Determine the (X, Y) coordinate at the center of the cell enclosing the given text.  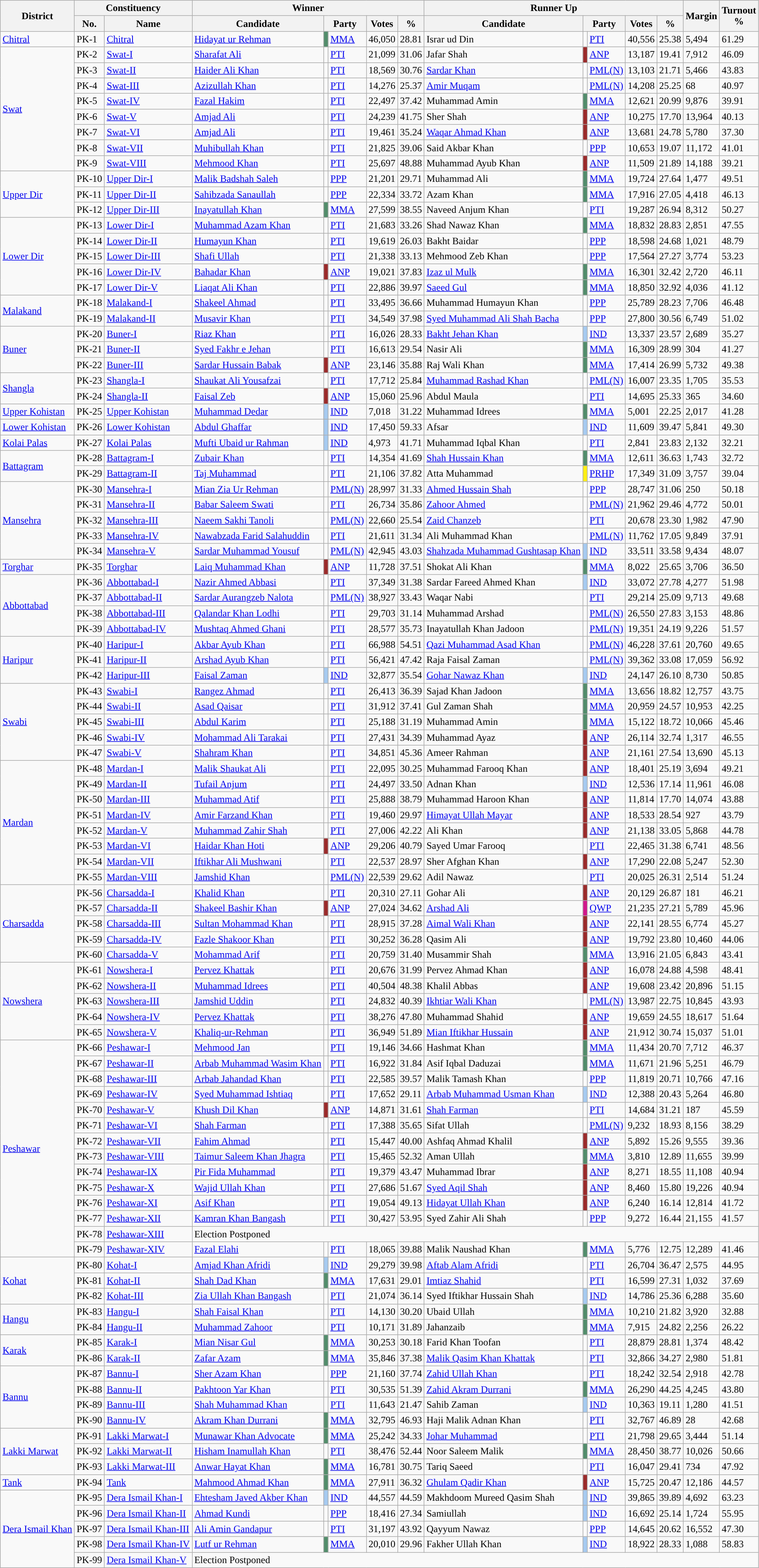
PK-37 (89, 598)
Hashmat Khan (504, 1048)
21,825 (382, 148)
36.32 (411, 1482)
28.54 (670, 815)
37.41 (411, 707)
15,037 (702, 1032)
66,988 (382, 644)
30.25 (411, 769)
9,876 (702, 101)
Arbab Muhammad Usman Khan (504, 1094)
Sardar Hussain Babak (258, 365)
29,703 (382, 613)
23.42 (670, 986)
42.25 (739, 707)
Syed Iftikhar Hussain Shah (504, 1296)
19,287 (641, 210)
42.22 (411, 830)
PK-31 (89, 505)
20.62 (670, 1529)
Nasir Ali (504, 349)
26.94 (670, 210)
21,338 (382, 256)
44.25 (670, 1389)
3,706 (702, 567)
365 (702, 396)
Mardan-II (148, 784)
Ameer Rahman (504, 753)
49.65 (739, 644)
Ghulam Qadir Khan (504, 1482)
Nowshera-I (148, 970)
PK-7 (89, 132)
41.01 (739, 148)
48.79 (739, 241)
Khush Dil Khan (258, 1110)
PK-99 (89, 1560)
Tufail Anjum (258, 784)
43.83 (739, 70)
44.95 (739, 1265)
17,388 (382, 1125)
Zaid Chanzeb (504, 520)
15.80 (670, 1188)
Muhammad Iqbal Khan (504, 442)
17,450 (382, 427)
Muhammad Humayun Khan (504, 303)
25.37 (411, 86)
Fazle Shakoor Khan (258, 939)
10,953 (702, 707)
20,129 (641, 892)
32.72 (739, 458)
Raja Faisal Zaman (504, 660)
11,509 (641, 163)
Bannu-III (148, 1405)
Taj Muhammad (258, 474)
26.87 (670, 892)
Akram Khan Durrani (258, 1420)
1,374 (702, 1343)
Jamshid Khan (258, 877)
13,690 (702, 753)
37.91 (739, 536)
35.73 (411, 629)
24,239 (382, 117)
26,114 (641, 738)
Upper Dir-II (148, 194)
PK-75 (89, 1188)
48.42 (739, 1343)
14,130 (382, 1312)
63.23 (739, 1498)
Swat-IV (148, 101)
Abdul Maula (504, 396)
3,774 (702, 256)
Ubaid Ullah (504, 1312)
PK-88 (89, 1389)
304 (702, 349)
Nazir Ahmed Abbasi (258, 582)
32.21 (739, 442)
Laiq Muhammad Khan (258, 567)
Muhammad Dedar (258, 411)
Upper Dir-I (148, 179)
47.90 (739, 520)
18,401 (641, 769)
PK-61 (89, 970)
Zubair Khan (258, 458)
Dera Ismail Khan-IV (148, 1544)
39.04 (739, 474)
Haji Malik Adnan Khan (504, 1420)
40,556 (641, 39)
16.14 (670, 1203)
43.75 (739, 691)
41.46 (739, 1250)
Muhammad Rashad Khan (504, 380)
Turnout% (739, 16)
PK-48 (89, 769)
PK-18 (89, 303)
11,762 (641, 536)
5,247 (702, 861)
18.72 (670, 722)
Nowshera-III (148, 1001)
Shangla (38, 388)
PK-98 (89, 1544)
Humayun Khan (258, 241)
Atta Muhammad (504, 474)
21.47 (411, 1405)
31.22 (411, 411)
6,240 (641, 1203)
43.41 (739, 955)
33.72 (411, 194)
44,557 (382, 1498)
45.59 (739, 1110)
Lower Dir (38, 256)
PK-13 (89, 225)
Fazal Hakim (258, 101)
Fakher Ullah Khan (504, 1544)
29,214 (641, 598)
3,920 (702, 1312)
28,879 (641, 1343)
40.79 (411, 846)
28.97 (411, 861)
45.13 (739, 753)
31,912 (382, 707)
PK-95 (89, 1498)
19,226 (702, 1188)
9,849 (702, 536)
PK-44 (89, 707)
Bakht Jehan Khan (504, 334)
19.41 (670, 55)
47.80 (411, 1017)
35.54 (411, 675)
19.07 (670, 148)
17,349 (641, 474)
Nowshera-IV (148, 1017)
14,188 (702, 163)
Sajad Khan Jadoon (504, 691)
Hidayat ur Rehman (258, 39)
46.13 (739, 194)
22.25 (670, 411)
Buner-I (148, 334)
33,072 (641, 582)
19,379 (382, 1172)
15.26 (670, 1141)
34,851 (382, 753)
Syed Zahir Ali Shah (504, 1219)
Malik Badshah Saleh (258, 179)
19,619 (382, 241)
7,912 (702, 55)
49.30 (739, 427)
15,122 (641, 722)
Qalandar Khan Lodhi (258, 613)
PK-8 (89, 148)
Lakki Marwat (38, 1451)
Malik Shaukat Ali (258, 769)
Muhammad Shahid (504, 1017)
39.21 (739, 163)
9,555 (702, 1141)
13,681 (641, 132)
27.34 (411, 1513)
5,466 (702, 70)
Mardan (38, 823)
20.70 (670, 1048)
11,609 (641, 427)
20,676 (382, 970)
Shahzada Muhammad Gushtasap Khan (504, 551)
51.01 (739, 1032)
PK-84 (89, 1327)
43.79 (739, 815)
Hangu (38, 1319)
2,514 (702, 877)
41.51 (739, 1405)
33.08 (670, 660)
27,006 (382, 830)
26.99 (670, 365)
48.41 (739, 970)
PK-57 (89, 908)
51.39 (411, 1389)
20.47 (670, 1482)
29.11 (411, 1094)
27.05 (670, 194)
Waqar Ahmad Khan (504, 132)
38.77 (670, 1451)
16,301 (641, 272)
Peshawar-I (148, 1048)
Swabi-I (148, 691)
46,050 (382, 39)
50.01 (739, 505)
Haripur (38, 660)
2,575 (702, 1265)
45.27 (739, 923)
21.82 (670, 1312)
43.47 (411, 1172)
PK-90 (89, 1420)
Mufti Ubaid ur Rahman (258, 442)
33,495 (382, 303)
34.62 (411, 908)
Charsadda-I (148, 892)
22.08 (670, 861)
17.14 (670, 784)
7,915 (641, 1327)
8,312 (702, 210)
49.38 (739, 365)
2,017 (702, 411)
PK-89 (89, 1405)
25,789 (641, 303)
27.27 (670, 256)
Zahid Akram Durrani (504, 1389)
21.05 (670, 955)
PK-76 (89, 1203)
37.69 (739, 1281)
Makhdoom Mureed Qasim Shah (504, 1498)
5,494 (702, 39)
19,460 (382, 815)
Sifat Ullah (504, 1125)
3,757 (702, 474)
Mansehra-I (148, 489)
Jamshid Uddin (258, 1001)
Sardar Khan (504, 70)
31.40 (411, 955)
PK-54 (89, 861)
51.14 (739, 1435)
Anwar Hayat Khan (258, 1467)
Lakki Marwat-III (148, 1467)
51.89 (411, 1032)
PK-19 (89, 318)
27.83 (670, 613)
27,024 (382, 908)
37,349 (382, 582)
46.11 (739, 272)
Bannu-IV (148, 1420)
39.97 (411, 287)
PK-47 (89, 753)
38.79 (411, 799)
PK-81 (89, 1281)
4,036 (702, 287)
39.47 (670, 427)
Arshad Ali (504, 908)
18,922 (641, 1544)
PK-49 (89, 784)
Swabi-II (148, 707)
29.71 (411, 179)
9,272 (641, 1219)
41.28 (739, 411)
Munawar Khan Advocate (258, 1435)
Sardar Aurangzeb Nalota (258, 598)
32.92 (670, 287)
22,585 (382, 1079)
22,539 (382, 877)
Aimal Wali Khan (504, 923)
51.64 (739, 1017)
51.02 (739, 318)
48.86 (739, 613)
16.44 (670, 1219)
13,187 (641, 55)
4,245 (702, 1389)
Upper Dir (38, 194)
Abbottabad-III (148, 613)
Sardar Fareed Ahmed Khan (504, 582)
Mardan-VI (148, 846)
36.63 (670, 458)
20,310 (382, 892)
13,916 (641, 955)
Haider Ali Khan (258, 70)
PK-20 (89, 334)
35.86 (411, 505)
PK-12 (89, 210)
Abbottabad-II (148, 598)
38,476 (382, 1451)
3,153 (702, 613)
18,065 (382, 1250)
Haripur-III (148, 675)
32,767 (641, 1420)
10,766 (702, 1079)
Saeed Gul (504, 287)
1,982 (702, 520)
Shangla-II (148, 396)
PK-67 (89, 1063)
40.00 (411, 1141)
Mehmood Zeb Khan (504, 256)
16,552 (702, 1529)
Adil Nawaz (504, 877)
Charsadda-II (148, 908)
5,264 (702, 1094)
Muhammad Haroon Khan (504, 799)
40,504 (382, 986)
28,450 (641, 1451)
PK-29 (89, 474)
11,434 (641, 1048)
Nowshera (38, 1001)
2,851 (702, 225)
29,206 (382, 846)
11,728 (382, 567)
12,388 (641, 1094)
24,497 (382, 784)
Ehtesham Javed Akber Khan (258, 1498)
PK-83 (89, 1312)
Muhammad Farooq Khan (504, 769)
10,275 (641, 117)
37.42 (411, 101)
25.25 (670, 86)
18,850 (641, 287)
Wajid Ullah Khan (258, 1188)
52.30 (739, 861)
29,279 (382, 1265)
Mehmood Jan (258, 1048)
27.31 (670, 1281)
Mushtaq Ahmed Ghani (258, 629)
Mian Zia Ur Rehman (258, 489)
Muhibullah Khan (258, 148)
PK-82 (89, 1296)
Mardan-III (148, 799)
28,747 (641, 489)
41.69 (411, 458)
33.13 (411, 256)
Abdul Ghaffar (258, 427)
PK-36 (89, 582)
36.66 (411, 303)
Noor Saleem Malik (504, 1451)
25,242 (382, 1435)
41.57 (739, 1219)
19.11 (670, 1405)
Haidar Khan Hoti (258, 846)
PK-4 (89, 86)
PK-55 (89, 877)
PK-91 (89, 1435)
26.31 (670, 877)
Shah Faisal Khan (258, 1312)
Inayatullah Khan Jadoon (504, 629)
24.55 (670, 1017)
Muhammad Azam Khan (258, 225)
Liaqat Ali Khan (258, 287)
PK-5 (89, 101)
39.36 (739, 1141)
32.88 (739, 1312)
PK-70 (89, 1110)
Azam Khan (504, 194)
38,927 (382, 598)
Swabi-V (148, 753)
48.56 (739, 846)
31.33 (411, 489)
25.38 (670, 39)
27.54 (670, 753)
33.26 (411, 225)
PK-72 (89, 1141)
40.39 (411, 1001)
Swat-I (148, 55)
30,252 (382, 939)
Peshawar-XIV (148, 1250)
22,660 (382, 520)
Syed Fakhr e Jehan (258, 349)
7,706 (702, 303)
44.57 (739, 1482)
21,106 (382, 474)
Peshawar-VII (148, 1141)
27,686 (382, 1188)
2,256 (702, 1327)
26,704 (641, 1265)
21,074 (382, 1296)
5,841 (702, 427)
50.27 (739, 210)
22,537 (382, 861)
Zia Ullah Khan Bangash (258, 1296)
34.66 (411, 1048)
PK-39 (89, 629)
Shangla-I (148, 380)
32,866 (641, 1358)
18,533 (641, 815)
25,188 (382, 722)
23.57 (670, 334)
1,088 (702, 1544)
20,759 (382, 955)
Hangu-II (148, 1327)
8,460 (641, 1188)
25.84 (411, 380)
37.28 (411, 923)
19,146 (382, 1048)
8,156 (702, 1125)
Ali Khan (504, 830)
27.21 (670, 908)
10,460 (702, 939)
19,461 (382, 132)
12.75 (670, 1250)
46.55 (739, 738)
21,683 (382, 225)
Dera Ismail Khan (38, 1529)
16,613 (382, 349)
Charsadda-III (148, 923)
Lower Dir-II (148, 241)
6,843 (702, 955)
3,444 (702, 1435)
33.58 (670, 551)
39.06 (411, 148)
Sahib Zaman (504, 1405)
PK-59 (89, 939)
18,617 (702, 1017)
181 (702, 892)
19,659 (641, 1017)
29.65 (670, 1435)
Syed Muhammad Ali Shah Bacha (504, 318)
Peshawar-III (148, 1079)
Swat-VII (148, 148)
39.57 (411, 1079)
20,896 (702, 986)
40.97 (739, 86)
PK-77 (89, 1219)
25.65 (670, 567)
5,789 (702, 908)
35.27 (739, 334)
56.92 (739, 660)
PK-64 (89, 1017)
19,351 (641, 629)
46.80 (739, 1094)
Shokat Ali Khan (504, 567)
Lower Dir-IV (148, 272)
18,832 (641, 225)
21,138 (641, 830)
22.75 (670, 1001)
187 (702, 1110)
Karak (38, 1350)
Sher Azam Khan (258, 1374)
Charsadda-IV (148, 939)
Naeem Sakhi Tanoli (258, 520)
Muhammad Ibrar (504, 1172)
1,724 (702, 1513)
17,414 (641, 365)
Dera Ismail Khan-V (148, 1560)
32.42 (670, 272)
39.91 (739, 101)
Pakhtoon Yar Khan (258, 1389)
Himayat Ullah Mayar (504, 815)
17,290 (641, 861)
6,774 (702, 923)
11,814 (641, 799)
Pervez Ahmad Khan (504, 970)
6,741 (702, 846)
Naveed Anjum Khan (504, 210)
Nowshera-V (148, 1032)
PK-1 (89, 39)
Faisal Zeb (258, 396)
21,201 (382, 179)
Kohat-II (148, 1281)
Abbottabad-IV (148, 629)
Mardan-IV (148, 815)
25.09 (670, 598)
Farid Khan Toofan (504, 1343)
PK-74 (89, 1172)
Swabi-IV (148, 738)
Kohat (38, 1281)
Musammir Shah (504, 955)
Lower Dir-I (148, 225)
33.43 (411, 598)
31.21 (670, 1110)
Lower Dir-III (148, 256)
Mohammad Ali Tarakai (258, 738)
31.14 (411, 613)
Peshawar-VIII (148, 1156)
18,416 (382, 1513)
27.11 (411, 892)
12,757 (702, 691)
32,877 (382, 675)
21,099 (382, 55)
43.80 (739, 1389)
17,916 (641, 194)
Amir Muqam (504, 86)
2,720 (702, 272)
12,814 (702, 1203)
4,277 (702, 582)
25.33 (670, 396)
11,172 (702, 148)
734 (702, 1467)
10,210 (641, 1312)
48.88 (411, 163)
47.92 (739, 1467)
35.88 (411, 365)
Peshawar-XII (148, 1219)
Peshawar-XIII (148, 1234)
Inayatullah Khan (258, 210)
7,018 (382, 411)
Fazal Elahi (258, 1250)
35.24 (411, 132)
14,354 (382, 458)
10,845 (702, 1001)
Lakki Marwat-II (148, 1451)
PK-60 (89, 955)
32.54 (670, 1374)
24.57 (670, 707)
PK-21 (89, 349)
Kohat-I (148, 1265)
Mansehra-III (148, 520)
21,161 (641, 753)
15,725 (641, 1482)
Peshawar (38, 1149)
8,022 (641, 567)
2,132 (702, 442)
12,186 (702, 1482)
Asif Khan (258, 1203)
Kamran Khan Bangash (258, 1219)
31,197 (382, 1529)
33.05 (670, 830)
46.93 (411, 1420)
30,427 (382, 1219)
34.60 (739, 396)
51.98 (739, 582)
19,608 (641, 986)
11,819 (641, 1079)
30.56 (670, 318)
31.34 (411, 536)
1,032 (702, 1281)
PK-58 (89, 923)
Peshawar-V (148, 1110)
20,678 (641, 520)
22,886 (382, 287)
Mansehra-II (148, 505)
PK-3 (89, 70)
51.57 (739, 629)
Arbab Muhammad Wasim Khan (258, 1063)
10,066 (702, 722)
Swat (38, 109)
31.09 (670, 474)
19,021 (382, 272)
Peshawar-IV (148, 1094)
37.83 (411, 272)
13,337 (641, 334)
Rangez Ahmad (258, 691)
17,059 (702, 660)
17,631 (382, 1281)
Nawabzada Farid Salahuddin (258, 536)
Mansehra-V (148, 551)
20.99 (670, 101)
26,734 (382, 505)
12,536 (641, 784)
29.01 (411, 1281)
51.81 (739, 1358)
28 (702, 1420)
30.20 (411, 1312)
Shafi Ullah (258, 256)
QWP (607, 908)
4,973 (382, 442)
Iftikhar Ali Mushwani (258, 861)
47.16 (739, 1079)
Tariq Saeed (504, 1467)
31.99 (411, 970)
Mohammad Arif (258, 955)
PK-45 (89, 722)
30.76 (411, 70)
Shah Hussain Khan (504, 458)
Peshawar-VI (148, 1125)
54.51 (411, 644)
22,465 (641, 846)
PK-33 (89, 536)
2,689 (702, 334)
61.29 (739, 39)
11,671 (641, 1063)
27.64 (670, 179)
PK-26 (89, 427)
1,317 (702, 738)
32.74 (670, 738)
Peshawar-XI (148, 1203)
PK-11 (89, 194)
Sahibzada Sanaullah (258, 194)
37.98 (411, 318)
16,026 (382, 334)
PK-85 (89, 1343)
Muhammad Arshad (504, 613)
14,695 (641, 396)
23,146 (382, 365)
20,760 (702, 644)
41.27 (739, 349)
9,713 (702, 598)
22,497 (382, 101)
PK-78 (89, 1234)
PK-73 (89, 1156)
52.44 (411, 1451)
4,772 (702, 505)
Sher Shah (504, 117)
46.89 (670, 1420)
PK-66 (89, 1048)
PK-38 (89, 613)
16,692 (641, 1513)
21,611 (382, 536)
Muhammad Zahir Shah (258, 830)
Muhammad Ayub Khan (504, 163)
37.30 (739, 132)
20.43 (670, 1094)
Bannu-I (148, 1374)
Mardan-VIII (148, 877)
Muhammad Atif (258, 799)
43.92 (411, 1529)
Faisal Zaman (258, 675)
PK-35 (89, 567)
9,232 (641, 1125)
9,434 (702, 551)
Bakht Baidar (504, 241)
33.50 (411, 784)
11,961 (702, 784)
PK-68 (89, 1079)
25.36 (670, 1296)
35,846 (382, 1358)
Raj Wali Khan (504, 365)
21,912 (641, 1032)
19,054 (382, 1203)
PK-93 (89, 1467)
Shah Dad Khan (258, 1281)
27,431 (382, 738)
Haripur-I (148, 644)
Charsadda-V (148, 955)
2,841 (641, 442)
Dera Ismail Khan-I (148, 1498)
1,021 (702, 241)
No. (89, 24)
Hangu-I (148, 1312)
27,800 (641, 318)
23.80 (670, 939)
22,141 (641, 923)
Buner-II (148, 349)
19,724 (641, 179)
23.83 (670, 442)
3,810 (641, 1156)
13,987 (641, 1001)
PK-27 (89, 442)
53.95 (411, 1219)
Afsar (504, 427)
25.14 (670, 1513)
Qasim Ali (504, 939)
12,621 (641, 101)
42.78 (739, 1374)
PK-71 (89, 1125)
28.55 (670, 923)
30.75 (411, 1467)
PK-24 (89, 396)
Swat-III (148, 86)
21,962 (641, 505)
41.71 (411, 442)
36.47 (670, 1265)
Gohar Ali (504, 892)
Upper Dir-III (148, 210)
Runner Up (554, 8)
18,569 (382, 70)
Akbar Ayub Khan (258, 644)
24.68 (670, 241)
49.13 (411, 1203)
Swat-VIII (148, 163)
20.71 (670, 1079)
13,103 (641, 70)
11,108 (702, 1172)
Malik Naushad Khan (504, 1250)
31.84 (411, 1063)
PRHP (607, 474)
Haripur-II (148, 660)
PK-97 (89, 1529)
34,549 (382, 318)
20,959 (641, 707)
18.55 (670, 1172)
1,743 (702, 458)
24.19 (670, 629)
Battagram-II (148, 474)
25,888 (382, 799)
7,712 (702, 1048)
1,280 (702, 1405)
24.82 (670, 1327)
Swat-V (148, 117)
16,309 (641, 349)
50.85 (739, 675)
PK-15 (89, 256)
21,155 (702, 1219)
District (38, 16)
Taimur Saleem Khan Jhagra (258, 1156)
3,694 (702, 769)
26.22 (739, 1327)
Name (148, 24)
PK-10 (89, 179)
30.74 (670, 1032)
20,010 (382, 1544)
Shahram Khan (258, 753)
35.60 (739, 1296)
39.98 (411, 1265)
17,564 (641, 256)
Kohat-III (148, 1296)
Dera Ismail Khan-III (148, 1529)
PK-22 (89, 365)
Peshawar-X (148, 1188)
Ahmed Hussain Shah (504, 489)
16,781 (382, 1467)
24.88 (670, 970)
25.54 (411, 520)
1,705 (702, 380)
26.03 (411, 241)
PK-96 (89, 1513)
2,980 (702, 1358)
17,652 (382, 1094)
Israr ud Din (504, 39)
Swabi-III (148, 722)
Asif Iqbal Daduzai (504, 1063)
PK-94 (89, 1482)
Arshad Ayub Khan (258, 660)
46.08 (739, 784)
PK-6 (89, 117)
Ali Amin Gandapur (258, 1529)
18,242 (641, 1374)
Shaukat Ali Yousafzai (258, 380)
PK-25 (89, 411)
Musavir Khan (258, 318)
49.68 (739, 598)
Muhammad Zahoor (258, 1327)
27.78 (670, 582)
Zafar Azam (258, 1358)
28.99 (670, 349)
6,749 (702, 318)
Adnan Khan (504, 784)
44.06 (739, 939)
21.89 (670, 163)
33,511 (641, 551)
29.41 (670, 1467)
Qazi Muhammad Asad Khan (504, 644)
PK-17 (89, 287)
21.96 (670, 1063)
11,655 (702, 1156)
53.23 (739, 256)
21,798 (641, 1435)
14,786 (641, 1296)
Muhammad Ayaz (504, 738)
39,865 (641, 1498)
Malakand-I (148, 303)
PK-43 (89, 691)
24,147 (641, 675)
Malakand-II (148, 318)
Battagram (38, 466)
36.39 (411, 691)
17,712 (382, 380)
Sardar Muhammad Yousuf (258, 551)
36,949 (382, 1032)
Izaz ul Mulk (504, 272)
Abdul Karim (258, 722)
Mahmood Ahmad Khan (258, 1482)
Peshawar-IX (148, 1172)
Shad Nawaz Khan (504, 225)
Mansehra-IV (148, 536)
12.89 (670, 1156)
40.13 (739, 117)
14,645 (641, 1529)
26,290 (641, 1389)
26,550 (641, 613)
22,095 (382, 769)
46.37 (739, 1048)
29.54 (411, 349)
Charsadda (38, 923)
44.59 (411, 1498)
27,599 (382, 210)
14,074 (702, 799)
PK-53 (89, 846)
Mardan-VII (148, 861)
30.18 (411, 1343)
29.62 (411, 877)
36.28 (411, 939)
Malik Tamash Khan (504, 1079)
46,228 (641, 644)
15,465 (382, 1156)
68 (702, 86)
37.74 (411, 1374)
5,776 (641, 1250)
46.48 (739, 303)
37.61 (670, 644)
Malakand (38, 311)
6,288 (702, 1296)
22,334 (382, 194)
4,692 (702, 1498)
Ali Muhammad Khan (504, 536)
47.42 (411, 660)
20,025 (641, 877)
28.83 (670, 225)
51.15 (739, 986)
5,251 (702, 1063)
PK-30 (89, 489)
Amjad Khan Afridi (258, 1265)
PK-46 (89, 738)
Shah Muhammad Khan (258, 1405)
39.88 (411, 1250)
Fahim Ahmad (258, 1141)
47.55 (739, 225)
8,730 (702, 675)
Johar Muhammad (504, 1435)
46.79 (739, 1063)
21,160 (382, 1374)
51.67 (411, 1188)
Abbottabad-I (148, 582)
250 (702, 489)
Hisham Inamullah Khan (258, 1451)
Aman Ullah (504, 1156)
23.30 (670, 520)
Ashfaq Ahmad Khalil (504, 1141)
42.68 (739, 1420)
PK-52 (89, 830)
41.72 (739, 1203)
Muhammad Ali (504, 179)
4,598 (702, 970)
28.23 (670, 303)
10,026 (702, 1451)
Ahmad Kundi (258, 1513)
5,732 (702, 365)
18,598 (641, 241)
49.51 (739, 179)
12,289 (702, 1250)
28,915 (382, 923)
1,477 (702, 179)
Syed Muhammad Ishtiaq (258, 1094)
PK-63 (89, 1001)
Swabi (38, 722)
21.71 (670, 70)
Samiullah (504, 1513)
10,653 (641, 148)
PK-34 (89, 551)
Arbab Jahandad Khan (258, 1079)
PK-69 (89, 1094)
Mehmood Khan (258, 163)
51.24 (739, 877)
14,684 (641, 1110)
Sher Afghan Khan (504, 861)
39,362 (641, 660)
31.19 (411, 722)
Bannu (38, 1397)
48.38 (411, 986)
41.12 (739, 287)
Amir Farzand Khan (258, 815)
56,421 (382, 660)
PK-87 (89, 1374)
46.21 (739, 892)
Shakeel Bashir Khan (258, 908)
45.36 (411, 753)
PK-51 (89, 815)
Mian Nisar Gul (258, 1343)
43.93 (739, 1001)
Shakeel Ahmad (258, 303)
15,060 (382, 396)
Babar Saleem Swati (258, 505)
Winner (308, 8)
4,418 (702, 194)
Qayyum Nawaz (504, 1529)
PK-62 (89, 986)
36.50 (739, 567)
Aftab Alam Afridi (504, 1265)
39.99 (739, 1156)
42,945 (382, 551)
11,643 (382, 1405)
34.33 (411, 1435)
Zahoor Ahmed (504, 505)
PK-32 (89, 520)
Azizullah Khan (258, 86)
44.78 (739, 830)
PK-9 (89, 163)
Malik Qasim Khan Khattak (504, 1358)
30,535 (382, 1389)
18.93 (670, 1125)
Nowshera-II (148, 986)
PK-40 (89, 644)
29.46 (670, 505)
Khalid Khan (258, 892)
Jafar Shah (504, 55)
Swat-VI (148, 132)
43.88 (739, 799)
58.83 (739, 1544)
37.38 (411, 1358)
35.53 (739, 380)
28,577 (382, 629)
14,276 (382, 86)
15,447 (382, 1141)
PK-92 (89, 1451)
PK-56 (89, 892)
Khaliq-ur-Rehman (258, 1032)
PK-28 (89, 458)
25.19 (670, 769)
16,007 (641, 380)
16,922 (382, 1063)
Mansehra (38, 520)
Karak-I (148, 1343)
38.29 (739, 1125)
27,911 (382, 1482)
Peshawar-II (148, 1063)
38,276 (382, 1017)
28,997 (382, 489)
Jahanzaib (504, 1327)
Riaz Khan (258, 334)
21,235 (641, 908)
Syed Aqil Shah (504, 1188)
PK-41 (89, 660)
5,001 (641, 411)
24,832 (382, 1001)
25.96 (411, 396)
32,795 (382, 1420)
41.75 (411, 117)
12,611 (641, 458)
48.07 (739, 551)
Said Akbar Khan (504, 148)
16,047 (641, 1467)
45.46 (739, 722)
52.32 (411, 1156)
PK-86 (89, 1358)
55.95 (739, 1513)
14,871 (382, 1110)
23.35 (670, 380)
Khalil Abbas (504, 986)
25,697 (382, 163)
PK-14 (89, 241)
29.97 (411, 815)
Imtiaz Shahid (504, 1281)
Gohar Nawaz Khan (504, 675)
PK-79 (89, 1250)
16,599 (641, 1281)
PK-16 (89, 272)
9,226 (702, 629)
PK-23 (89, 380)
34.39 (411, 738)
Mian Iftikhar Hussain (504, 1032)
17.05 (670, 536)
30,253 (382, 1343)
Mardan-I (148, 769)
Lutf ur Rehman (258, 1544)
Margin (702, 16)
PK-50 (89, 799)
19,792 (641, 939)
8,271 (641, 1172)
26,413 (382, 691)
26.10 (670, 675)
Hidayat Ullah Khan (504, 1203)
24.78 (670, 132)
Ikhtiar Wali Khan (504, 1001)
Buner (38, 349)
39.89 (670, 1498)
10,363 (641, 1405)
PK-80 (89, 1265)
Pir Fida Muhammad (258, 1172)
31.89 (411, 1327)
Bahadar Khan (258, 272)
43.03 (411, 551)
Asad Qaisar (258, 707)
Battagram-I (148, 458)
Lakki Marwat-I (148, 1435)
Swat-II (148, 70)
Zahid Ullah Khan (504, 1374)
Gul Zaman Shah (504, 707)
PK-2 (89, 55)
37.51 (411, 567)
Buner-III (148, 365)
46.09 (739, 55)
Karak-II (148, 1358)
Mardan-V (148, 830)
10,171 (382, 1327)
36.14 (411, 1296)
2,918 (702, 1374)
29.96 (411, 1544)
Sharafat Ali (258, 55)
13,964 (702, 117)
16,078 (641, 970)
Bannu-II (148, 1389)
38.55 (411, 210)
18.82 (670, 691)
Abbottabad (38, 605)
Lower Dir-V (148, 287)
35.65 (411, 1125)
45.96 (739, 908)
37.82 (411, 474)
5,868 (702, 830)
50.66 (739, 1451)
Waqar Nabi (504, 598)
14,208 (641, 86)
31.61 (411, 1110)
Dera Ismail Khan-II (148, 1513)
5,892 (641, 1141)
59.33 (411, 427)
PK-65 (89, 1032)
Sayed Umar Farooq (504, 846)
927 (702, 815)
Sultan Mohammad Khan (258, 923)
34.27 (670, 1358)
49.21 (739, 769)
Constituency (133, 8)
5,780 (702, 132)
13,656 (641, 691)
50.18 (739, 489)
47.30 (739, 1529)
PK-42 (89, 675)
